From the cell containing the given text, extract its center point as (x, y) coordinate. 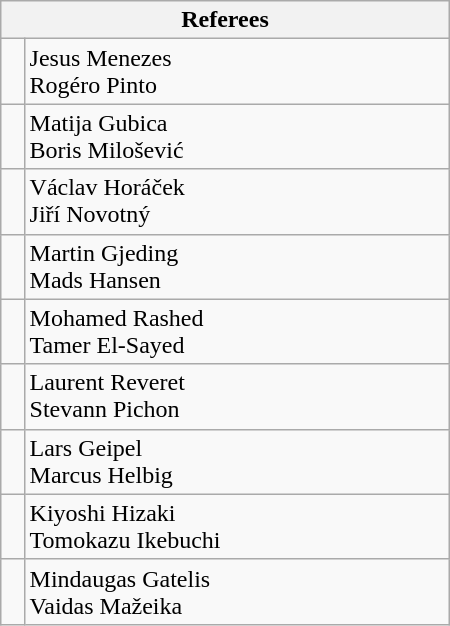
Matija GubicaBoris Milošević (236, 136)
Mohamed RashedTamer El-Sayed (236, 332)
Referees (225, 20)
Lars GeipelMarcus Helbig (236, 462)
Martin GjedingMads Hansen (236, 266)
Mindaugas GatelisVaidas Mažeika (236, 592)
Václav HoráčekJiří Novotný (236, 202)
Kiyoshi HizakiTomokazu Ikebuchi (236, 526)
Laurent ReveretStevann Pichon (236, 396)
Jesus MenezesRogéro Pinto (236, 72)
